Provide the [X, Y] coordinate of the cell's center where the given text is located.  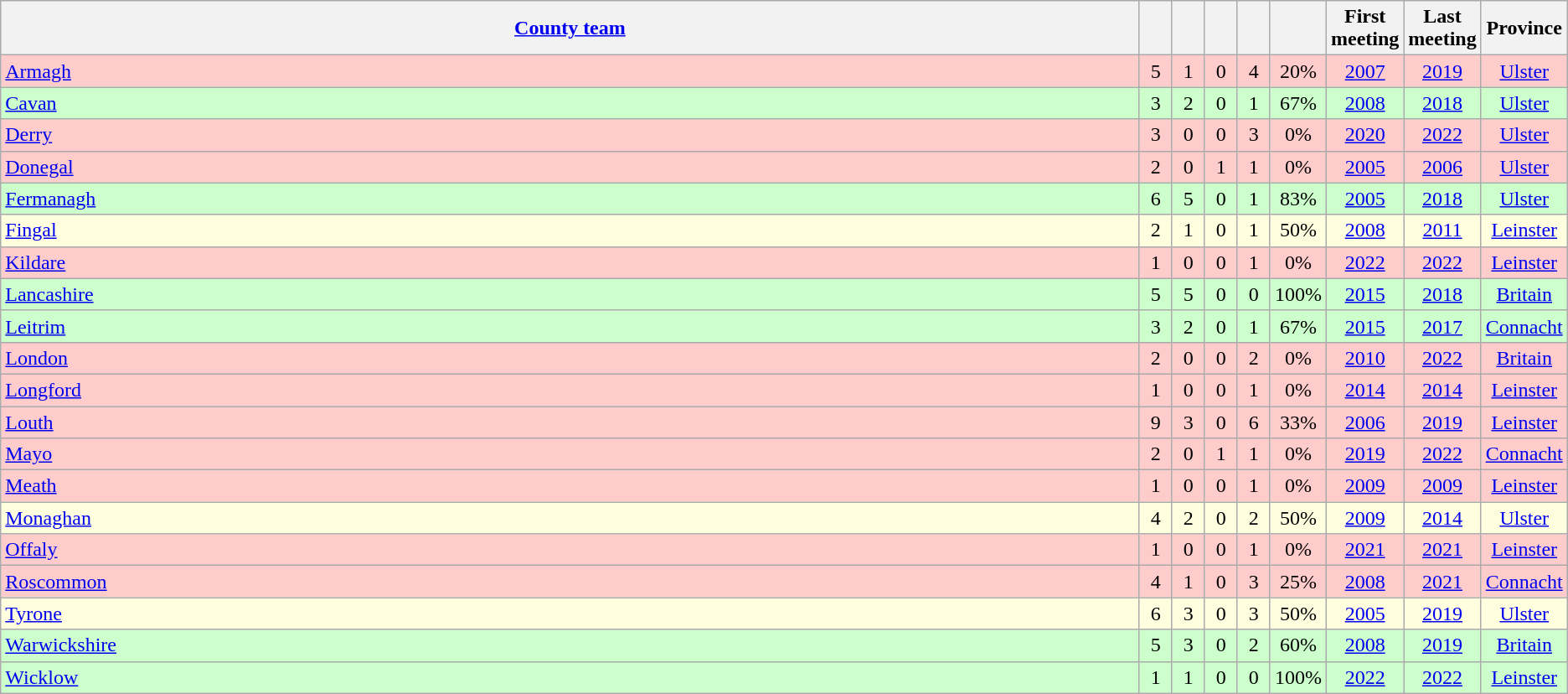
Roscommon [570, 582]
9 [1156, 422]
Longford [570, 390]
Last meeting [1442, 28]
Kildare [570, 262]
25% [1298, 582]
60% [1298, 645]
Province [1524, 28]
Cavan [570, 103]
Mayo [570, 454]
Leitrim [570, 326]
London [570, 358]
2007 [1364, 71]
2011 [1442, 230]
Tyrone [570, 614]
Offaly [570, 550]
2010 [1364, 358]
83% [1298, 199]
2020 [1364, 135]
Louth [570, 422]
20% [1298, 71]
Lancashire [570, 294]
Wicklow [570, 677]
Monaghan [570, 518]
Donegal [570, 167]
Meath [570, 486]
Fingal [570, 230]
2017 [1442, 326]
33% [1298, 422]
Fermanagh [570, 199]
County team [570, 28]
Derry [570, 135]
First meeting [1364, 28]
Armagh [570, 71]
Warwickshire [570, 645]
